Search for the cell housing the specified text and yield its [x, y] center coordinate. 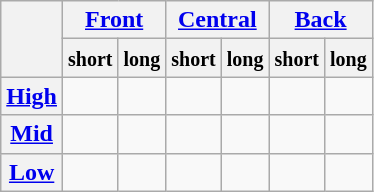
Front [114, 20]
Low [32, 172]
Central [218, 20]
Mid [32, 134]
Back [320, 20]
High [32, 96]
